Detect which cell encompasses the target text, then output its (x, y) center coordinate. 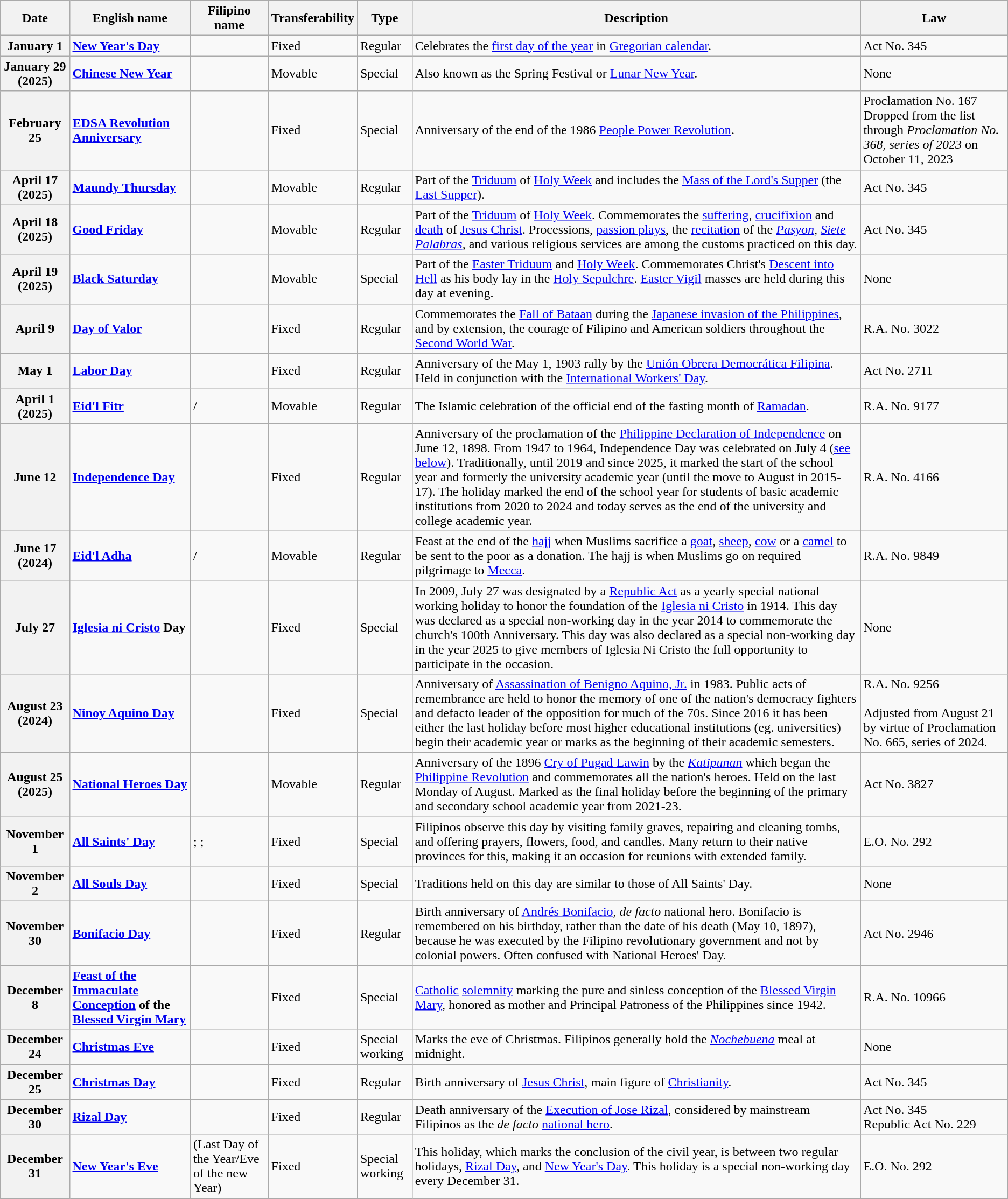
June 12 (35, 477)
Chinese New Year (130, 73)
November 2 (35, 884)
Marks the eve of Christmas. Filipinos generally hold the Nochebuena meal at midnight. (636, 1047)
Eid'l Adha (130, 556)
February 25 (35, 130)
Description (636, 18)
Filipino name (229, 18)
Act No. 3827 (934, 785)
Labor Day (130, 370)
Birth anniversary of Jesus Christ, main figure of Christianity. (636, 1082)
January 1 (35, 46)
New Year's Day (130, 46)
R.A. No. 3022 (934, 328)
April 1 (2025) (35, 406)
July 27 (35, 627)
January 29 (2025) (35, 73)
Act No. 2946 (934, 934)
December 30 (35, 1117)
R.A. No. 9849 (934, 556)
R.A. No. 9256Adjusted from August 21 by virtue of Proclamation No. 665, series of 2024. (934, 713)
National Heroes Day (130, 785)
April 18 (2025) (35, 229)
Independence Day (130, 477)
English name (130, 18)
December 8 (35, 997)
Part of the Triduum of Holy Week and includes the Mass of the Lord's Supper (the Last Supper). (636, 187)
August 25 (2025) (35, 785)
Proclamation No. 167 Dropped from the list through Proclamation No. 368, series of 2023 on October 11, 2023 (934, 130)
Bonifacio Day (130, 934)
Celebrates the first day of the year in Gregorian calendar. (636, 46)
April 9 (35, 328)
Anniversary of the May 1, 1903 rally by the Unión Obrera Democrática Filipina. Held in conjunction with the International Workers' Day. (636, 370)
The Islamic celebration of the official end of the fasting month of Ramadan. (636, 406)
Rizal Day (130, 1117)
; ; (229, 842)
April 17 (2025) (35, 187)
December 25 (35, 1082)
EDSA Revolution Anniversary (130, 130)
December 31 (35, 1166)
November 1 (35, 842)
Feast of the Immaculate Conception of the Blessed Virgin Mary (130, 997)
Date (35, 18)
R.A. No. 10966 (934, 997)
All Saints' Day (130, 842)
Iglesia ni Cristo Day (130, 627)
Maundy Thursday (130, 187)
Christmas Day (130, 1082)
Anniversary of the end of the 1986 People Power Revolution. (636, 130)
R.A. No. 4166 (934, 477)
Traditions held on this day are similar to those of All Saints' Day. (636, 884)
Black Saturday (130, 279)
Ninoy Aquino Day (130, 713)
Transferability (312, 18)
All Souls Day (130, 884)
April 19 (2025) (35, 279)
Act No. 2711 (934, 370)
Also known as the Spring Festival or Lunar New Year. (636, 73)
Eid'l Fitr (130, 406)
Good Friday (130, 229)
R.A. No. 9177 (934, 406)
Law (934, 18)
New Year's Eve (130, 1166)
December 24 (35, 1047)
(Last Day of the Year/Eve of the new Year) (229, 1166)
November 30 (35, 934)
Death anniversary of the Execution of Jose Rizal, considered by mainstream Filipinos as the de facto national hero. (636, 1117)
May 1 (35, 370)
August 23 (2024) (35, 713)
Type (384, 18)
June 17 (2024) (35, 556)
Act No. 345Republic Act No. 229 (934, 1117)
Day of Valor (130, 328)
Christmas Eve (130, 1047)
